Pinpoint the cell where the given text exists, returning its [x, y] midpoint coordinate. 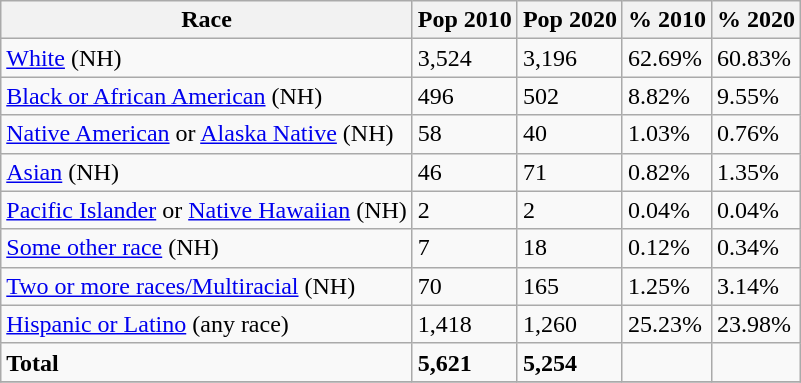
62.69% [666, 58]
1.35% [756, 172]
25.23% [666, 324]
3,524 [464, 58]
1,418 [464, 324]
White (NH) [207, 58]
Race [207, 20]
3,196 [570, 58]
% 2020 [756, 20]
5,621 [464, 362]
Some other race (NH) [207, 248]
40 [570, 134]
0.12% [666, 248]
1,260 [570, 324]
Native American or Alaska Native (NH) [207, 134]
1.03% [666, 134]
70 [464, 286]
8.82% [666, 96]
496 [464, 96]
5,254 [570, 362]
Pop 2010 [464, 20]
23.98% [756, 324]
Total [207, 362]
9.55% [756, 96]
1.25% [666, 286]
0.34% [756, 248]
Hispanic or Latino (any race) [207, 324]
0.76% [756, 134]
Asian (NH) [207, 172]
58 [464, 134]
% 2010 [666, 20]
60.83% [756, 58]
Pop 2020 [570, 20]
Black or African American (NH) [207, 96]
46 [464, 172]
71 [570, 172]
165 [570, 286]
18 [570, 248]
Two or more races/Multiracial (NH) [207, 286]
3.14% [756, 286]
7 [464, 248]
Pacific Islander or Native Hawaiian (NH) [207, 210]
502 [570, 96]
0.82% [666, 172]
